Scan for the cell matching the given text and deliver its (x, y) coordinate at center. 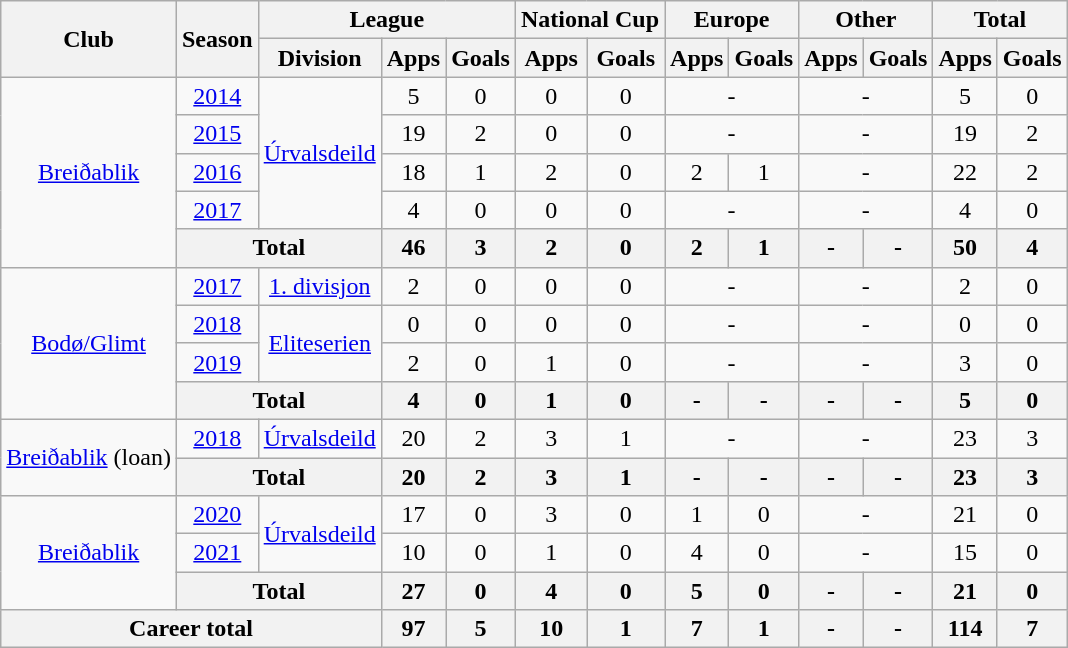
97 (413, 629)
2015 (217, 134)
2020 (217, 515)
2016 (217, 172)
18 (413, 172)
2021 (217, 553)
22 (965, 172)
2019 (217, 362)
27 (413, 591)
National Cup (590, 20)
Other (866, 20)
League (386, 20)
Division (320, 58)
46 (413, 248)
2014 (217, 96)
15 (965, 553)
Europe (732, 20)
Eliteserien (320, 343)
Bodø/Glimt (89, 343)
1. divisjon (320, 286)
114 (965, 629)
17 (413, 515)
Breiðablik (loan) (89, 457)
50 (965, 248)
Career total (191, 629)
Season (217, 39)
Club (89, 39)
